Identify which cell holds the provided text, then report its [x, y] central coordinate. 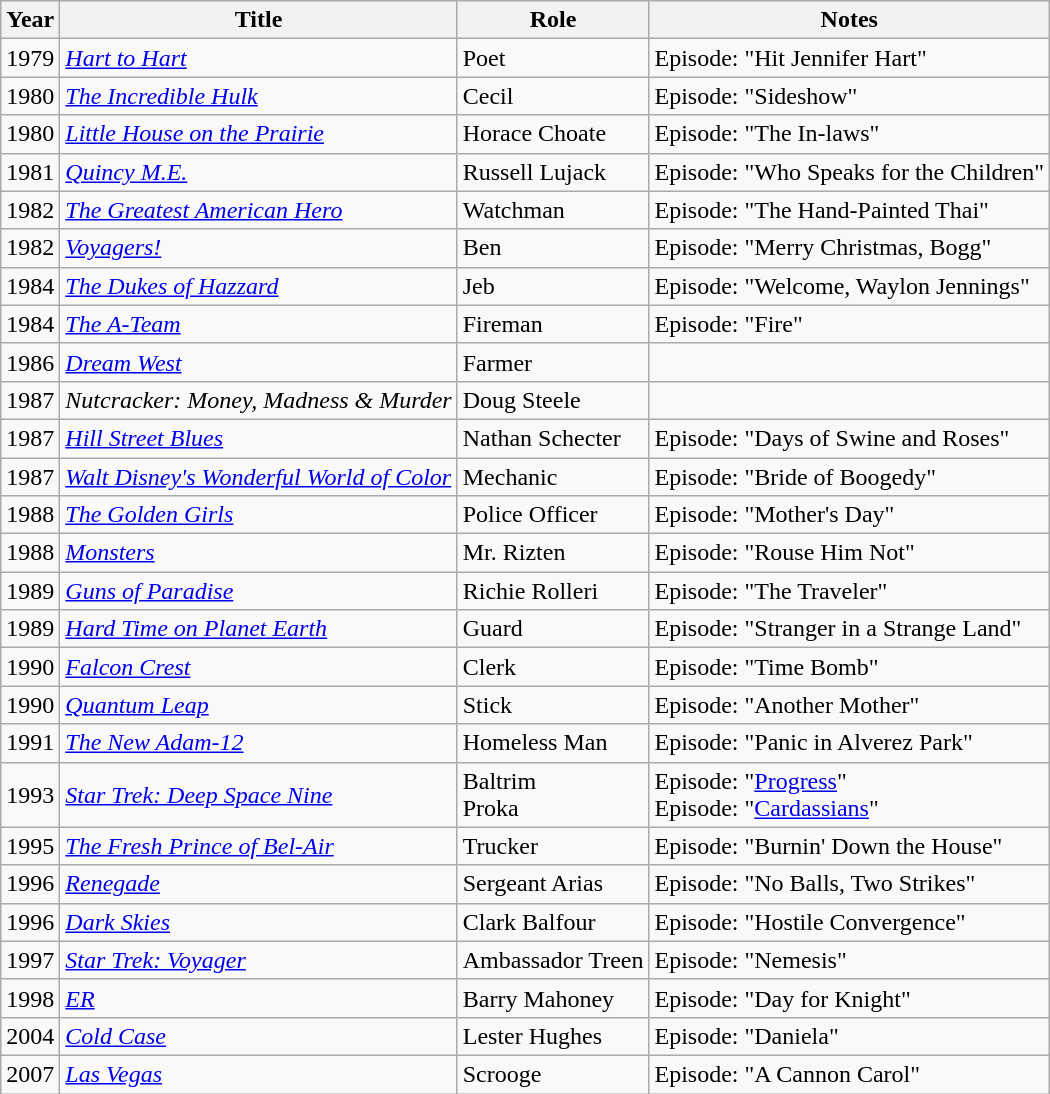
Episode: "Burnin' Down the House" [850, 846]
Jeb [553, 286]
Watchman [553, 210]
Episode: "The Traveler" [850, 591]
Episode: "Time Bomb" [850, 667]
Guns of Paradise [258, 591]
Monsters [258, 553]
Hill Street Blues [258, 438]
Barry Mahoney [553, 998]
The Golden Girls [258, 515]
Star Trek: Voyager [258, 960]
Horace Choate [553, 134]
Episode: "Progress"Episode: "Cardassians" [850, 794]
1995 [30, 846]
Ambassador Treen [553, 960]
Mr. Rizten [553, 553]
Stick [553, 705]
Doug Steele [553, 400]
Episode: "Sideshow" [850, 96]
Episode: "Hostile Convergence" [850, 922]
Trucker [553, 846]
Episode: "The Hand-Painted Thai" [850, 210]
Episode: "Days of Swine and Roses" [850, 438]
Poet [553, 58]
The Greatest American Hero [258, 210]
Police Officer [553, 515]
BaltrimProka [553, 794]
Episode: "Rouse Him Not" [850, 553]
1993 [30, 794]
1997 [30, 960]
Episode: "Mother's Day" [850, 515]
Episode: "Who Speaks for the Children" [850, 172]
Walt Disney's Wonderful World of Color [258, 477]
Episode: "Fire" [850, 324]
The Incredible Hulk [258, 96]
Episode: "Stranger in a Strange Land" [850, 629]
Episode: "No Balls, Two Strikes" [850, 884]
1986 [30, 362]
Dream West [258, 362]
Role [553, 20]
Fireman [553, 324]
The A-Team [258, 324]
ER [258, 998]
Clerk [553, 667]
Voyagers! [258, 248]
Lester Hughes [553, 1036]
Star Trek: Deep Space Nine [258, 794]
Title [258, 20]
Episode: "The In-laws" [850, 134]
Dark Skies [258, 922]
The Fresh Prince of Bel-Air [258, 846]
Nutcracker: Money, Madness & Murder [258, 400]
Renegade [258, 884]
Farmer [553, 362]
Ben [553, 248]
Episode: "Panic in Alverez Park" [850, 743]
Falcon Crest [258, 667]
2004 [30, 1036]
Episode: "Another Mother" [850, 705]
Homeless Man [553, 743]
1998 [30, 998]
Episode: "Welcome, Waylon Jennings" [850, 286]
Year [30, 20]
Episode: "Merry Christmas, Bogg" [850, 248]
Episode: "Nemesis" [850, 960]
Guard [553, 629]
Quincy M.E. [258, 172]
1981 [30, 172]
Quantum Leap [258, 705]
Cecil [553, 96]
Episode: "A Cannon Carol" [850, 1074]
Cold Case [258, 1036]
1979 [30, 58]
Mechanic [553, 477]
Episode: "Day for Knight" [850, 998]
The Dukes of Hazzard [258, 286]
Nathan Schecter [553, 438]
2007 [30, 1074]
Richie Rolleri [553, 591]
Episode: "Bride of Boogedy" [850, 477]
Little House on the Prairie [258, 134]
Episode: "Hit Jennifer Hart" [850, 58]
Russell Lujack [553, 172]
Scrooge [553, 1074]
The New Adam-12 [258, 743]
Notes [850, 20]
Hart to Hart [258, 58]
1991 [30, 743]
Las Vegas [258, 1074]
Clark Balfour [553, 922]
Hard Time on Planet Earth [258, 629]
Sergeant Arias [553, 884]
Episode: "Daniela" [850, 1036]
